Provide the (x, y) coordinate of the cell's center where the given text is located.  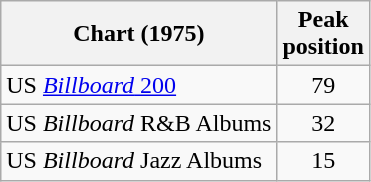
79 (323, 85)
Chart (1975) (139, 34)
US Billboard Jazz Albums (139, 161)
32 (323, 123)
US Billboard 200 (139, 85)
Peakposition (323, 34)
US Billboard R&B Albums (139, 123)
15 (323, 161)
